Locate the cell with the specified text and output its [X, Y] center coordinate. 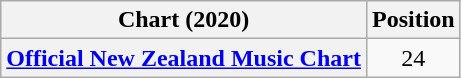
24 [413, 58]
Position [413, 20]
Official New Zealand Music Chart [184, 58]
Chart (2020) [184, 20]
